Search for the cell housing the specified text and yield its [X, Y] center coordinate. 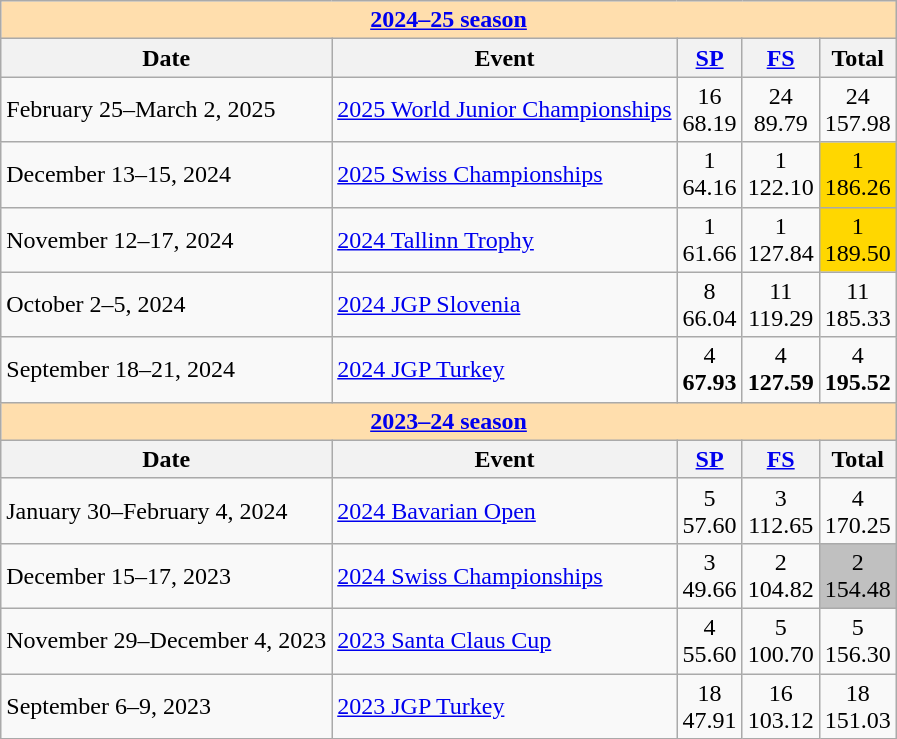
16 68.19 [710, 110]
2024 Tallinn Trophy [504, 240]
4 195.52 [858, 370]
October 2–5, 2024 [166, 304]
December 13–15, 2024 [166, 174]
4 127.59 [780, 370]
2024 JGP Turkey [504, 370]
24 157.98 [858, 110]
2 154.48 [858, 576]
5 100.70 [780, 640]
2 104.82 [780, 576]
1 64.16 [710, 174]
5 57.60 [710, 510]
8 66.04 [710, 304]
September 18–21, 2024 [166, 370]
2025 Swiss Championships [504, 174]
24 89.79 [780, 110]
2023 Santa Claus Cup [504, 640]
2023 JGP Turkey [504, 706]
3 49.66 [710, 576]
November 12–17, 2024 [166, 240]
4 55.60 [710, 640]
1 186.26 [858, 174]
2024 Swiss Championships [504, 576]
16 103.12 [780, 706]
November 29–December 4, 2023 [166, 640]
December 15–17, 2023 [166, 576]
18 151.03 [858, 706]
February 25–March 2, 2025 [166, 110]
2025 World Junior Championships [504, 110]
11 185.33 [858, 304]
2024 JGP Slovenia [504, 304]
September 6–9, 2023 [166, 706]
2024–25 season [449, 20]
January 30–February 4, 2024 [166, 510]
1 127.84 [780, 240]
3 112.65 [780, 510]
2024 Bavarian Open [504, 510]
2023–24 season [449, 421]
11 119.29 [780, 304]
4 67.93 [710, 370]
1 189.50 [858, 240]
5 156.30 [858, 640]
18 47.91 [710, 706]
4 170.25 [858, 510]
1 61.66 [710, 240]
1 122.10 [780, 174]
